Capture the cell that displays the provided text and extract its [x, y] central coordinate. 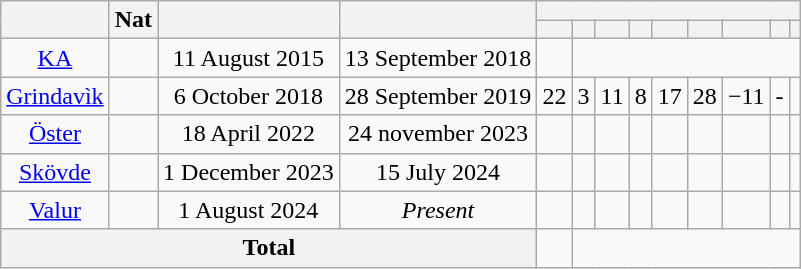
6 October 2018 [249, 96]
28 [704, 96]
Nat [133, 20]
−11 [746, 96]
28 September 2019 [438, 96]
18 April 2022 [249, 134]
Skövde [55, 172]
8 [640, 96]
Valur [55, 210]
22 [554, 96]
17 [670, 96]
KA [55, 58]
Total [269, 248]
13 September 2018 [438, 58]
Present [438, 210]
Öster [55, 134]
11 August 2015 [249, 58]
15 July 2024 [438, 172]
24 november 2023 [438, 134]
1 August 2024 [249, 210]
3 [584, 96]
- [780, 96]
1 December 2023 [249, 172]
11 [612, 96]
Grindavìk [55, 96]
